For the text-containing cell, return its midpoint in [X, Y] coordinate format. 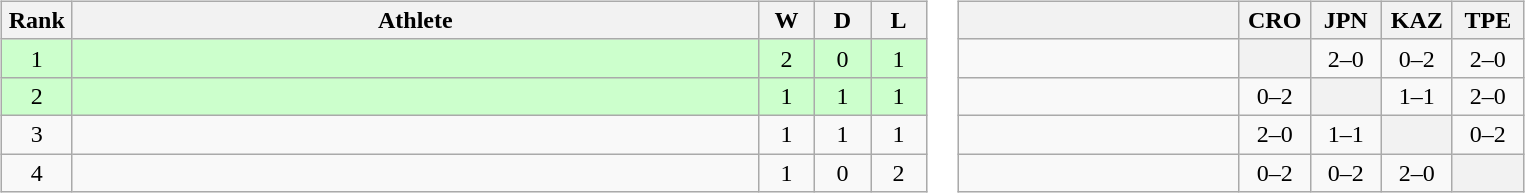
3 [36, 134]
L [898, 20]
CRO [1274, 20]
JPN [1346, 20]
TPE [1488, 20]
KAZ [1416, 20]
D [842, 20]
Rank [36, 20]
W [786, 20]
Athlete [415, 20]
4 [36, 173]
